Pinpoint the cell where the given text exists, returning its [x, y] midpoint coordinate. 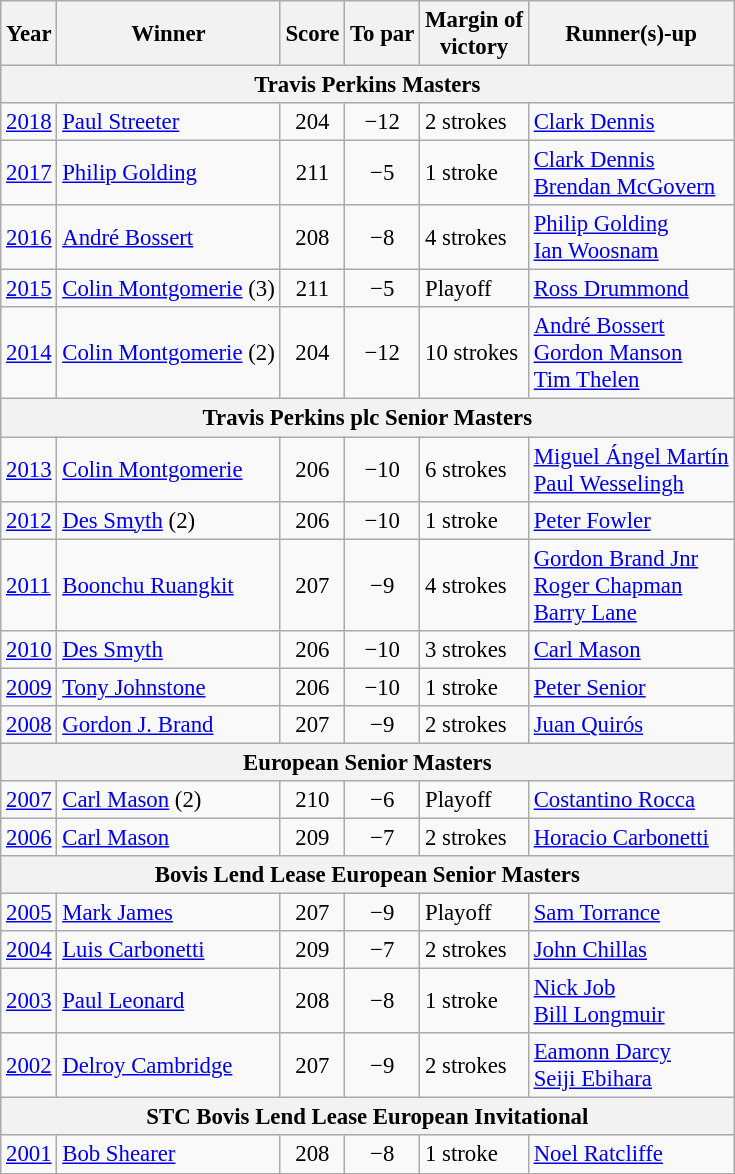
André Bossert Gordon Manson Tim Thelen [630, 354]
Margin ofvictory [474, 34]
2001 [29, 1155]
2013 [29, 470]
Costantino Rocca [630, 800]
Boonchu Ruangkit [168, 585]
Gordon Brand Jnr Roger Chapman Barry Lane [630, 585]
2008 [29, 725]
Score [312, 34]
2004 [29, 950]
2011 [29, 585]
Gordon J. Brand [168, 725]
Juan Quirós [630, 725]
Luis Carbonetti [168, 950]
2017 [29, 174]
Des Smyth [168, 649]
2005 [29, 913]
Colin Montgomerie (3) [168, 289]
STC Bovis Lend Lease European Invitational [368, 1117]
2007 [29, 800]
European Senior Masters [368, 762]
Clark Dennis [630, 122]
Des Smyth (2) [168, 520]
Bob Shearer [168, 1155]
Peter Senior [630, 687]
Bovis Lend Lease European Senior Masters [368, 875]
Tony Johnstone [168, 687]
Carl Mason (2) [168, 800]
2003 [29, 1002]
2016 [29, 238]
2014 [29, 354]
Travis Perkins plc Senior Masters [368, 418]
Paul Leonard [168, 1002]
Horacio Carbonetti [630, 837]
Runner(s)-up [630, 34]
John Chillas [630, 950]
Travis Perkins Masters [368, 85]
2018 [29, 122]
Colin Montgomerie [168, 470]
210 [312, 800]
Eamonn Darcy Seiji Ebihara [630, 1066]
Philip Golding Ian Woosnam [630, 238]
Year [29, 34]
Noel Ratcliffe [630, 1155]
Delroy Cambridge [168, 1066]
André Bossert [168, 238]
2012 [29, 520]
To par [382, 34]
Paul Streeter [168, 122]
−6 [382, 800]
Philip Golding [168, 174]
2009 [29, 687]
Miguel Ángel Martín Paul Wesselingh [630, 470]
Clark Dennis Brendan McGovern [630, 174]
2006 [29, 837]
Sam Torrance [630, 913]
Ross Drummond [630, 289]
Peter Fowler [630, 520]
2002 [29, 1066]
Colin Montgomerie (2) [168, 354]
6 strokes [474, 470]
Nick Job Bill Longmuir [630, 1002]
10 strokes [474, 354]
Mark James [168, 913]
Winner [168, 34]
3 strokes [474, 649]
2010 [29, 649]
2015 [29, 289]
